Identify which cell holds the provided text, then report its (X, Y) central coordinate. 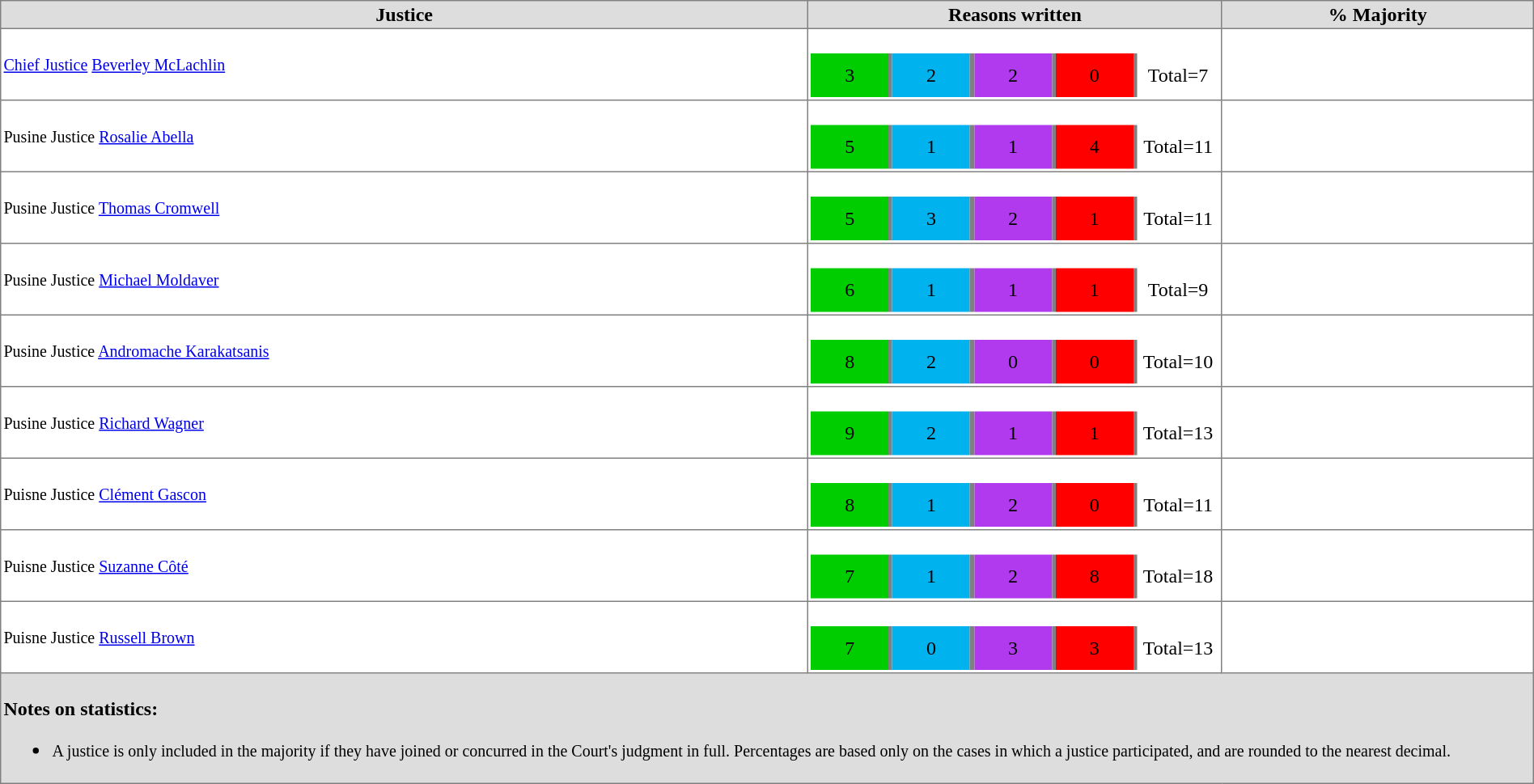
5 3 2 1 Total=11 (1015, 207)
Puisne Justice Clément Gascon (405, 494)
Puisne Justice Suzanne Côté (405, 566)
Total=7 (1178, 75)
4 (1095, 146)
Pusine Justice Rosalie Abella (405, 136)
Total=9 (1178, 290)
8 1 2 0 Total=11 (1015, 494)
Total=18 (1178, 577)
Pusine Justice Richard Wagner (405, 422)
9 2 1 1 Total=13 (1015, 422)
Pusine Justice Thomas Cromwell (405, 207)
Chief Justice Beverley McLachlin (405, 64)
6 (850, 290)
% Majority (1377, 15)
8 2 0 0 Total=10 (1015, 350)
Puisne Justice Russell Brown (405, 637)
6 1 1 1 Total=9 (1015, 279)
Pusine Justice Michael Moldaver (405, 279)
Total=10 (1178, 362)
Reasons written (1015, 15)
3 2 2 0 Total=7 (1015, 64)
Justice (405, 15)
9 (850, 433)
Pusine Justice Andromache Karakatsanis (405, 350)
7 0 3 3 Total=13 (1015, 637)
5 1 1 4 Total=11 (1015, 136)
7 1 2 8 Total=18 (1015, 566)
